Scan for the cell matching the given text and deliver its (x, y) coordinate at center. 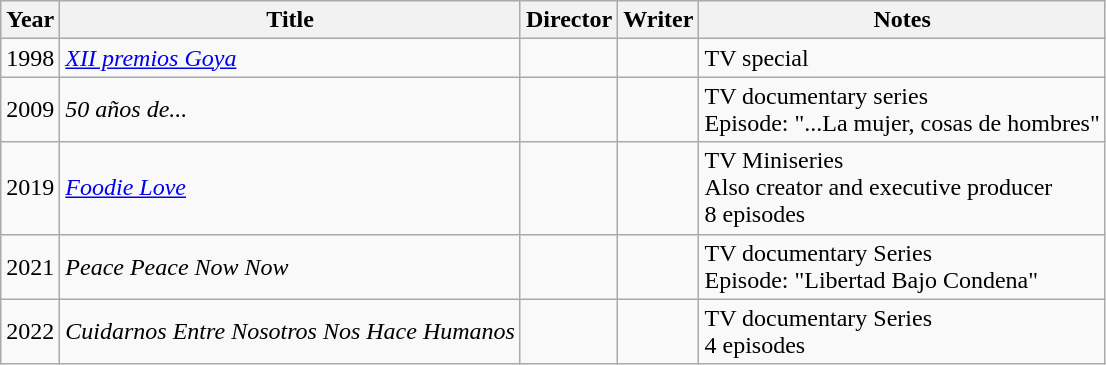
Peace Peace Now Now (290, 266)
Foodie Love (290, 188)
XII premios Goya (290, 58)
TV MiniseriesAlso creator and executive producer8 episodes (902, 188)
TV documentary SeriesEpisode: "Libertad Bajo Condena" (902, 266)
2019 (30, 188)
TV documentary seriesEpisode: "...La mujer, cosas de hombres" (902, 110)
Writer (658, 20)
2009 (30, 110)
Director (568, 20)
Cuidarnos Entre Nosotros Nos Hace Humanos (290, 332)
Year (30, 20)
2022 (30, 332)
TV documentary Series4 episodes (902, 332)
Title (290, 20)
1998 (30, 58)
Notes (902, 20)
TV special (902, 58)
50 años de... (290, 110)
2021 (30, 266)
